Search for the cell housing the specified text and yield its (X, Y) center coordinate. 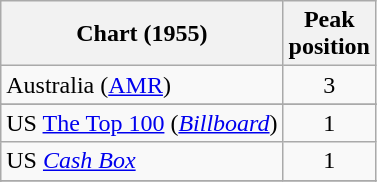
3 (329, 85)
US Cash Box (142, 161)
US The Top 100 (Billboard) (142, 123)
Chart (1955) (142, 34)
Australia (AMR) (142, 85)
Peakposition (329, 34)
